From the cell containing the given text, extract its center point as (X, Y) coordinate. 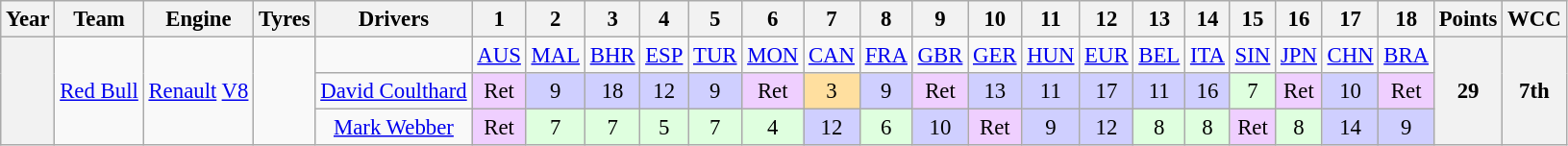
29 (1467, 92)
15 (1252, 19)
WCC (1534, 19)
CHN (1350, 56)
ESP (664, 56)
GER (995, 56)
1 (499, 19)
BHR (611, 56)
GBR (940, 56)
JPN (1300, 56)
Team (99, 19)
2 (556, 19)
David Coulthard (394, 91)
7th (1534, 92)
Drivers (394, 19)
Engine (198, 19)
FRA (886, 56)
MAL (556, 56)
Points (1467, 19)
TUR (715, 56)
Tyres (285, 19)
Mark Webber (394, 128)
BRA (1406, 56)
MON (773, 56)
SIN (1252, 56)
HUN (1051, 56)
Year (28, 19)
EUR (1107, 56)
Renault V8 (198, 92)
ITA (1207, 56)
Red Bull (99, 92)
AUS (499, 56)
CAN (833, 56)
BEL (1159, 56)
